Extract the [x, y] coordinate from the center of the cell holding the provided text.  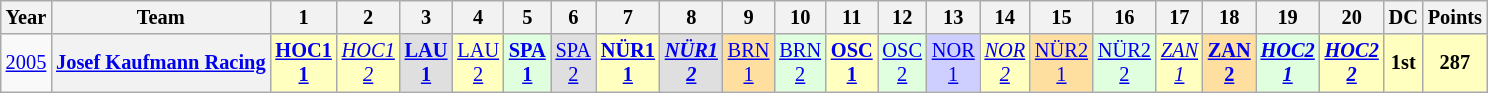
11 [852, 17]
13 [954, 17]
HOC21 [1288, 63]
SPA2 [574, 63]
BRN2 [800, 63]
9 [749, 17]
Team [160, 17]
BRN1 [749, 63]
NÜR11 [628, 63]
287 [1455, 63]
20 [1352, 17]
5 [528, 17]
1st [1404, 63]
3 [426, 17]
SPA1 [528, 63]
LAU2 [478, 63]
NOR2 [1005, 63]
LAU1 [426, 63]
OSC1 [852, 63]
15 [1062, 17]
NÜR12 [692, 63]
18 [1230, 17]
Points [1455, 17]
ZAN2 [1230, 63]
HOC11 [303, 63]
14 [1005, 17]
OSC2 [902, 63]
Josef Kaufmann Racing [160, 63]
7 [628, 17]
2005 [26, 63]
NÜR21 [1062, 63]
10 [800, 17]
4 [478, 17]
12 [902, 17]
8 [692, 17]
17 [1180, 17]
6 [574, 17]
HOC12 [368, 63]
NÜR22 [1124, 63]
ZAN1 [1180, 63]
DC [1404, 17]
1 [303, 17]
Year [26, 17]
2 [368, 17]
HOC22 [1352, 63]
19 [1288, 17]
16 [1124, 17]
NOR1 [954, 63]
